For the text-containing cell, return its midpoint in [x, y] coordinate format. 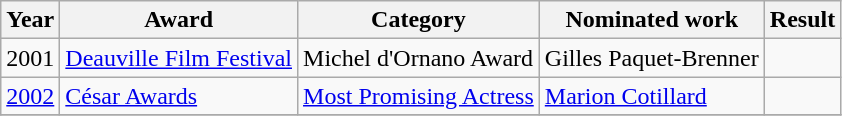
Marion Cotillard [652, 96]
César Awards [179, 96]
Award [179, 20]
Nominated work [652, 20]
Year [30, 20]
Category [419, 20]
Most Promising Actress [419, 96]
Michel d'Ornano Award [419, 58]
Gilles Paquet-Brenner [652, 58]
2001 [30, 58]
Result [802, 20]
2002 [30, 96]
Deauville Film Festival [179, 58]
